Return (x, y) of the center of cell containing provided text 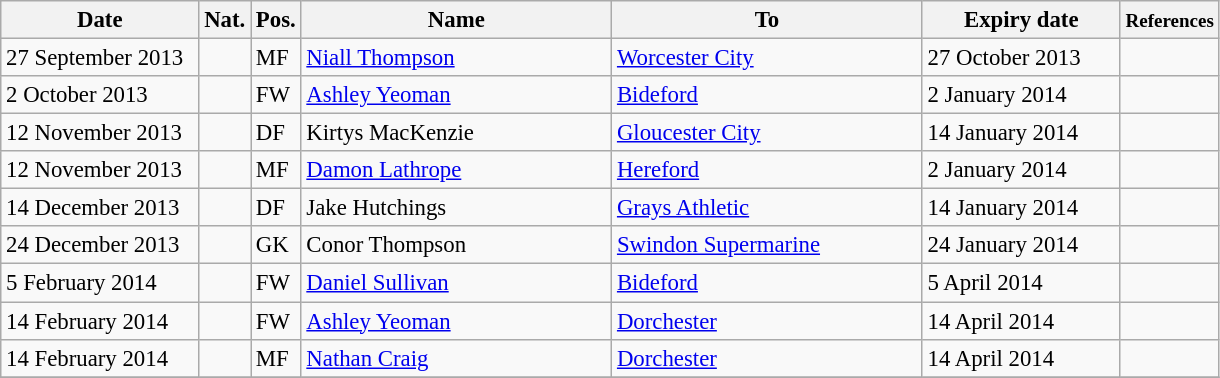
Grays Athletic (768, 208)
Nathan Craig (456, 358)
References (1170, 20)
24 January 2014 (1021, 245)
Pos. (276, 20)
Swindon Supermarine (768, 245)
Jake Hutchings (456, 208)
Date (100, 20)
24 December 2013 (100, 245)
Conor Thompson (456, 245)
Daniel Sullivan (456, 283)
27 October 2013 (1021, 58)
27 September 2013 (100, 58)
Worcester City (768, 58)
To (768, 20)
GK (276, 245)
Hereford (768, 170)
Damon Lathrope (456, 170)
5 April 2014 (1021, 283)
Gloucester City (768, 133)
5 February 2014 (100, 283)
14 December 2013 (100, 208)
Name (456, 20)
Expiry date (1021, 20)
Kirtys MacKenzie (456, 133)
Nat. (225, 20)
Niall Thompson (456, 58)
2 October 2013 (100, 95)
